Find where the given text appears and provide that cell's center as [X, Y] coordinate. 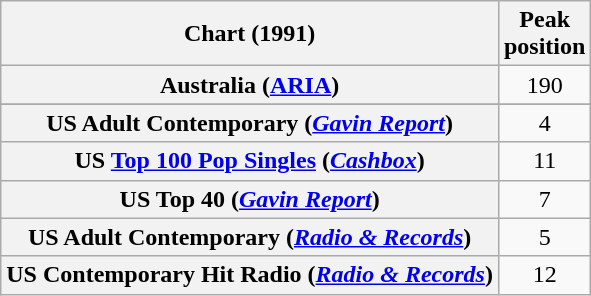
US Contemporary Hit Radio (Radio & Records) [250, 275]
US Top 100 Pop Singles (Cashbox) [250, 161]
US Top 40 (Gavin Report) [250, 199]
4 [544, 123]
11 [544, 161]
7 [544, 199]
Australia (ARIA) [250, 85]
190 [544, 85]
US Adult Contemporary (Gavin Report) [250, 123]
Peakposition [544, 34]
US Adult Contemporary (Radio & Records) [250, 237]
5 [544, 237]
12 [544, 275]
Chart (1991) [250, 34]
